Locate the cell with the specified text and output its [X, Y] center coordinate. 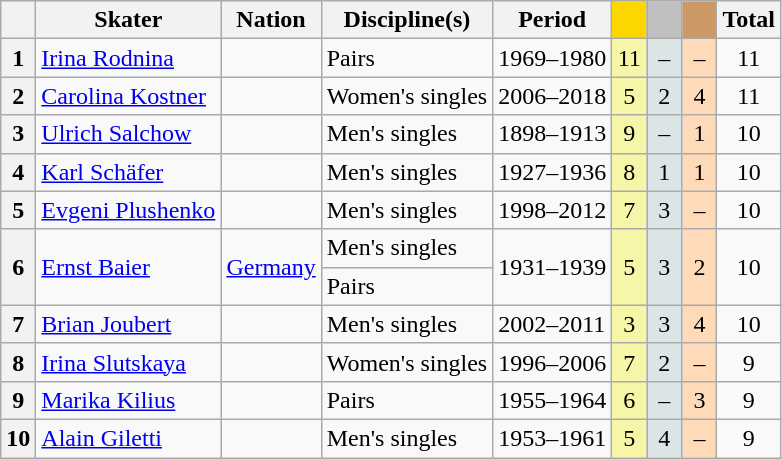
1955–1964 [552, 400]
Ulrich Salchow [128, 134]
Irina Rodnina [128, 58]
Karl Schäfer [128, 172]
Carolina Kostner [128, 96]
Period [552, 20]
Nation [271, 20]
Marika Kilius [128, 400]
2006–2018 [552, 96]
Brian Joubert [128, 324]
Total [749, 20]
2002–2011 [552, 324]
Irina Slutskaya [128, 362]
Ernst Baier [128, 267]
1931–1939 [552, 267]
1998–2012 [552, 210]
Alain Giletti [128, 438]
Discipline(s) [406, 20]
1996–2006 [552, 362]
1969–1980 [552, 58]
1953–1961 [552, 438]
1898–1913 [552, 134]
Evgeni Plushenko [128, 210]
Germany [271, 267]
Skater [128, 20]
1927–1936 [552, 172]
